Return the [X, Y] coordinate for the center point of the cell that contains the specified text.  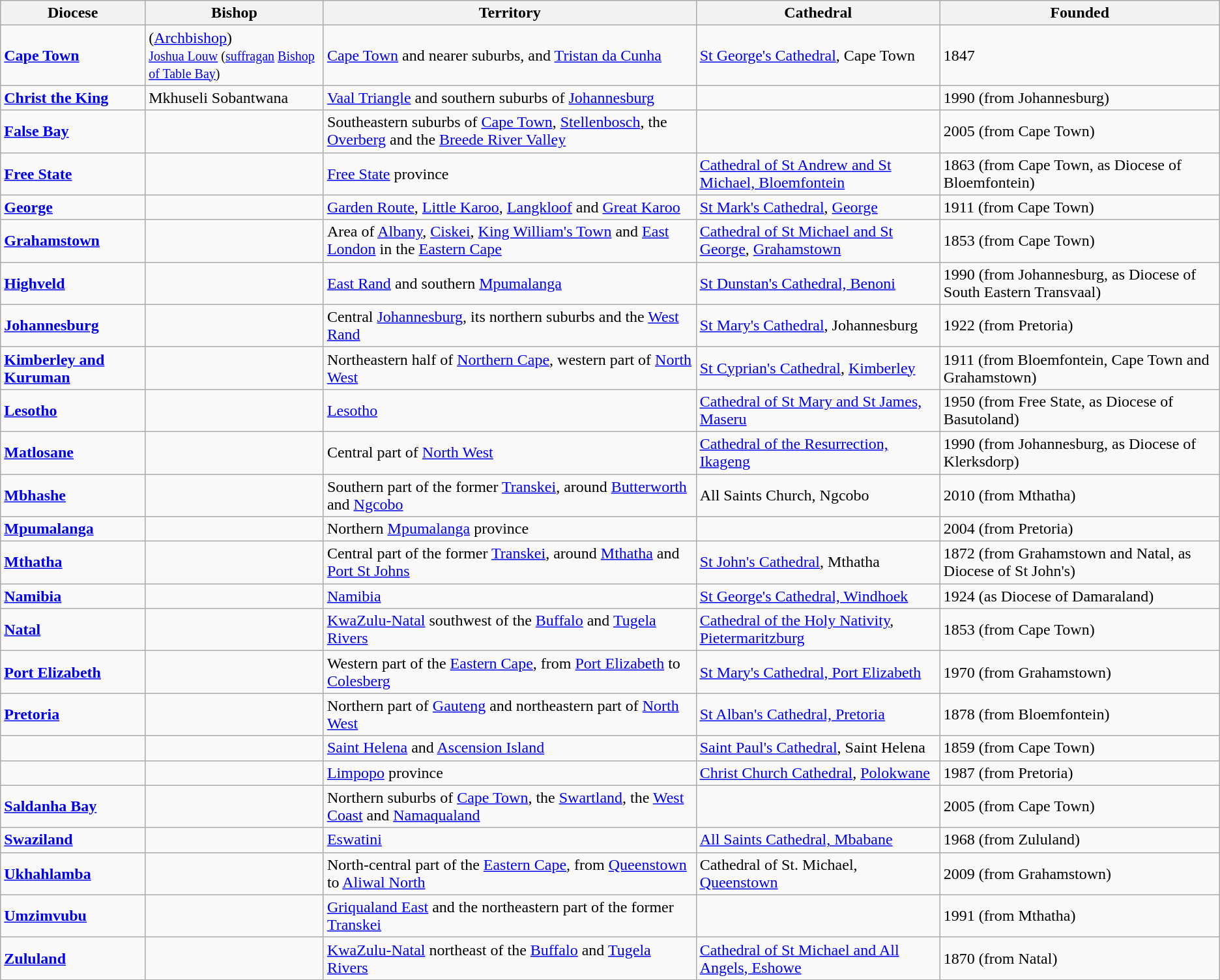
Grahamstown [73, 241]
1990 (from Johannesburg) [1079, 98]
Cathedral of the Holy Nativity, Pietermaritzburg [818, 629]
Highveld [73, 283]
2004 (from Pretoria) [1079, 529]
Northern suburbs of Cape Town, the Swartland, the West Coast and Namaqualand [510, 807]
1950 (from Free State, as Diocese of Basutoland) [1079, 411]
Kimberley and Kuruman [73, 367]
KwaZulu-Natal southwest of the Buffalo and Tugela Rivers [510, 629]
Zululand [73, 958]
St Cyprian's Cathedral, Kimberley [818, 367]
Cape Town and nearer suburbs, and Tristan da Cunha [510, 55]
Christ the King [73, 98]
St George's Cathedral, Windhoek [818, 596]
Northern Mpumalanga province [510, 529]
(Archbishop)Joshua Louw (suffragan Bishop of Table Bay) [235, 55]
1911 (from Bloemfontein, Cape Town and Grahamstown) [1079, 367]
Natal [73, 629]
Territory [510, 13]
Limpopo province [510, 773]
Free State province [510, 173]
Saldanha Bay [73, 807]
1878 (from Bloemfontein) [1079, 714]
Central part of the former Transkei, around Mthatha and Port St Johns [510, 563]
Cathedral of St Andrew and St Michael, Bloemfontein [818, 173]
1991 (from Mthatha) [1079, 916]
Pretoria [73, 714]
St George's Cathedral, Cape Town [818, 55]
St Mark's Cathedral, George [818, 207]
Matlosane [73, 452]
Johannesburg [73, 326]
Mpumalanga [73, 529]
1970 (from Grahamstown) [1079, 672]
1859 (from Cape Town) [1079, 748]
False Bay [73, 132]
KwaZulu-Natal northeast of the Buffalo and Tugela Rivers [510, 958]
Cathedral of St Michael and St George, Grahamstown [818, 241]
Ukhahlamba [73, 873]
Cape Town [73, 55]
Port Elizabeth [73, 672]
Eswatini [510, 840]
Vaal Triangle and southern suburbs of Johannesburg [510, 98]
Northern part of Gauteng and northeastern part of North West [510, 714]
Central Johannesburg, its northern suburbs and the West Rand [510, 326]
Diocese [73, 13]
1922 (from Pretoria) [1079, 326]
Cathedral [818, 13]
Garden Route, Little Karoo, Langkloof and Great Karoo [510, 207]
1924 (as Diocese of Damaraland) [1079, 596]
St Alban's Cathedral, Pretoria [818, 714]
Free State [73, 173]
Northeastern half of Northern Cape, western part of North West [510, 367]
Umzimvubu [73, 916]
St Mary's Cathedral, Johannesburg [818, 326]
Cathedral of St Mary and St James, Maseru [818, 411]
1847 [1079, 55]
St John's Cathedral, Mthatha [818, 563]
Bishop [235, 13]
Mbhashe [73, 495]
2010 (from Mthatha) [1079, 495]
Cathedral of St Michael and All Angels, Eshowe [818, 958]
Griqualand East and the northeastern part of the former Transkei [510, 916]
Southern part of the former Transkei, around Butterworth and Ngcobo [510, 495]
1987 (from Pretoria) [1079, 773]
Mthatha [73, 563]
St Mary's Cathedral, Port Elizabeth [818, 672]
1990 (from Johannesburg, as Diocese of South Eastern Transvaal) [1079, 283]
Founded [1079, 13]
2009 (from Grahamstown) [1079, 873]
Area of Albany, Ciskei, King William's Town and East London in the Eastern Cape [510, 241]
Saint Helena and Ascension Island [510, 748]
Western part of the Eastern Cape, from Port Elizabeth to Colesberg [510, 672]
Swaziland [73, 840]
1968 (from Zululand) [1079, 840]
Christ Church Cathedral, Polokwane [818, 773]
St Dunstan's Cathedral, Benoni [818, 283]
Central part of North West [510, 452]
1870 (from Natal) [1079, 958]
East Rand and southern Mpumalanga [510, 283]
All Saints Cathedral, Mbabane [818, 840]
Southeastern suburbs of Cape Town, Stellenbosch, the Overberg and the Breede River Valley [510, 132]
1872 (from Grahamstown and Natal, as Diocese of St John's) [1079, 563]
Cathedral of St. Michael, Queenstown [818, 873]
1990 (from Johannesburg, as Diocese of Klerksdorp) [1079, 452]
1863 (from Cape Town, as Diocese of Bloemfontein) [1079, 173]
1911 (from Cape Town) [1079, 207]
Mkhuseli Sobantwana [235, 98]
George [73, 207]
Cathedral of the Resurrection, Ikageng [818, 452]
North-central part of the Eastern Cape, from Queenstown to Aliwal North [510, 873]
All Saints Church, Ngcobo [818, 495]
Saint Paul's Cathedral, Saint Helena [818, 748]
